Output the (X, Y) coordinate of the center of the cell containing the given text.  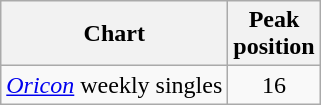
Peakposition (274, 34)
Chart (114, 34)
Oricon weekly singles (114, 85)
16 (274, 85)
